Find where the given text appears and provide that cell's center as [x, y] coordinate. 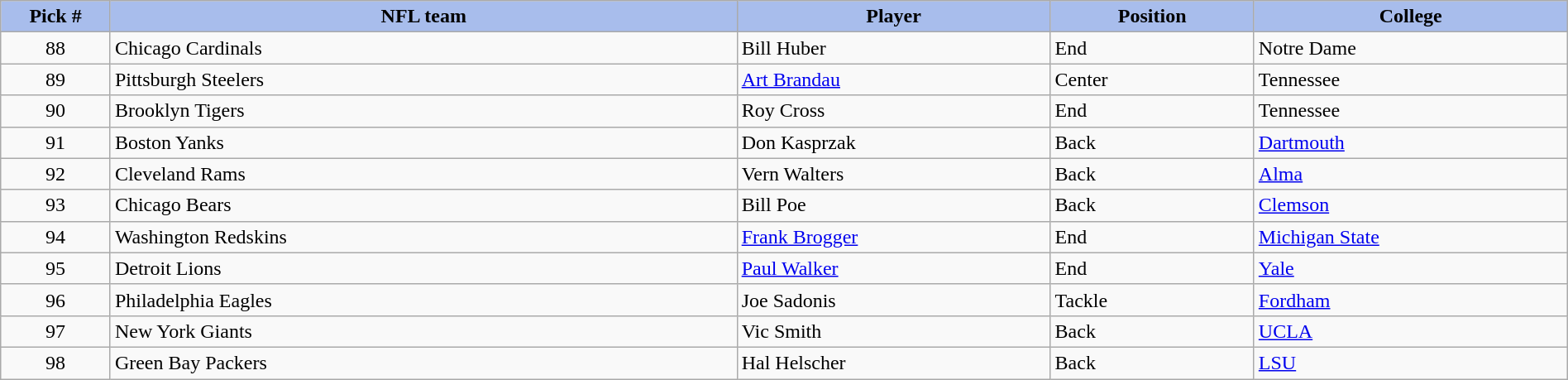
LSU [1411, 363]
College [1411, 17]
Frank Brogger [893, 237]
Joe Sadonis [893, 300]
Center [1152, 79]
97 [56, 331]
Vic Smith [893, 331]
Alma [1411, 174]
89 [56, 79]
91 [56, 142]
90 [56, 111]
Brooklyn Tigers [423, 111]
Tackle [1152, 300]
Roy Cross [893, 111]
94 [56, 237]
Chicago Cardinals [423, 48]
Boston Yanks [423, 142]
Washington Redskins [423, 237]
Green Bay Packers [423, 363]
Bill Huber [893, 48]
Clemson [1411, 205]
88 [56, 48]
96 [56, 300]
Chicago Bears [423, 205]
Art Brandau [893, 79]
Philadelphia Eagles [423, 300]
98 [56, 363]
93 [56, 205]
New York Giants [423, 331]
Fordham [1411, 300]
Yale [1411, 268]
Michigan State [1411, 237]
92 [56, 174]
Position [1152, 17]
95 [56, 268]
Notre Dame [1411, 48]
Cleveland Rams [423, 174]
Detroit Lions [423, 268]
Paul Walker [893, 268]
Pick # [56, 17]
Player [893, 17]
Vern Walters [893, 174]
UCLA [1411, 331]
Don Kasprzak [893, 142]
Dartmouth [1411, 142]
NFL team [423, 17]
Pittsburgh Steelers [423, 79]
Hal Helscher [893, 363]
Bill Poe [893, 205]
